Output the (x, y) coordinate of the center of the cell containing the given text.  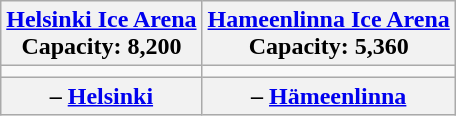
Hameenlinna Ice ArenaCapacity: 5,360 (328, 34)
– Hämeenlinna (328, 96)
– Helsinki (102, 96)
Helsinki Ice ArenaCapacity: 8,200 (102, 34)
